Search for the cell housing the specified text and yield its (X, Y) center coordinate. 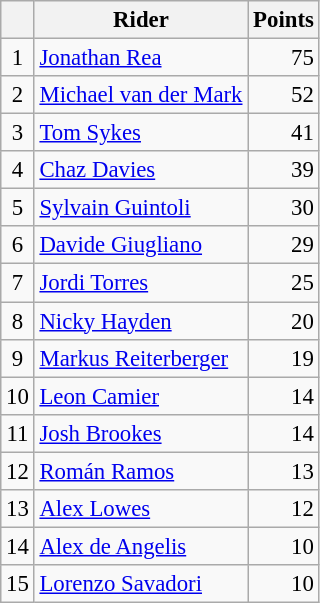
4 (18, 170)
Sylvain Guintoli (141, 208)
29 (284, 245)
Josh Brookes (141, 433)
3 (18, 133)
7 (18, 283)
39 (284, 170)
75 (284, 58)
Tom Sykes (141, 133)
30 (284, 208)
Chaz Davies (141, 170)
Leon Camier (141, 396)
25 (284, 283)
Jonathan Rea (141, 58)
Points (284, 20)
Lorenzo Savadori (141, 584)
Alex de Angelis (141, 546)
Rider (141, 20)
5 (18, 208)
52 (284, 95)
Michael van der Mark (141, 95)
1 (18, 58)
Davide Giugliano (141, 245)
2 (18, 95)
11 (18, 433)
Alex Lowes (141, 509)
Nicky Hayden (141, 321)
8 (18, 321)
19 (284, 358)
20 (284, 321)
6 (18, 245)
41 (284, 133)
Jordi Torres (141, 283)
Markus Reiterberger (141, 358)
15 (18, 584)
9 (18, 358)
Román Ramos (141, 471)
